Extract the (x, y) coordinate from the center of the cell holding the provided text.  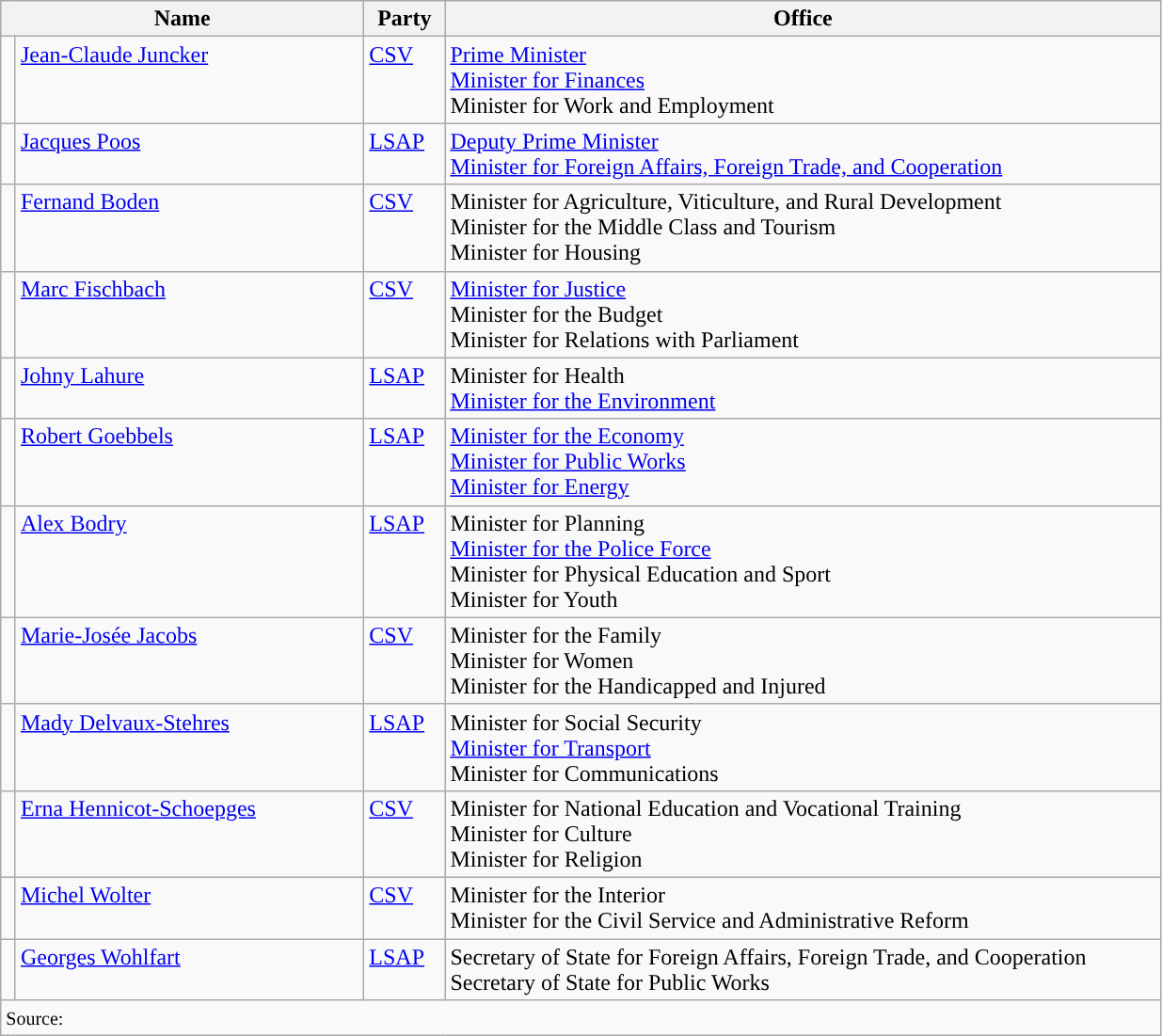
Party (405, 19)
Minister for Health Minister for the Environment (804, 388)
Michel Wolter (189, 907)
Minister for Social Security Minister for Transport Minister for Communications (804, 747)
Minister for Agriculture, Viticulture, and Rural Development Minister for the Middle Class and Tourism Minister for Housing (804, 228)
Georges Wohlfart (189, 969)
Minister for the Interior Minister for the Civil Service and Administrative Reform (804, 907)
Robert Goebbels (189, 462)
Jean-Claude Juncker (189, 80)
Source: (581, 1018)
Minister for the Economy Minister for Public Works Minister for Energy (804, 462)
Name (183, 19)
Johny Lahure (189, 388)
Jacques Poos (189, 154)
Prime Minister Minister for Finances Minister for Work and Employment (804, 80)
Minister for Planning Minister for the Police Force Minister for Physical Education and Sport Minister for Youth (804, 561)
Deputy Prime Minister Minister for Foreign Affairs, Foreign Trade, and Cooperation (804, 154)
Marie-Josée Jacobs (189, 661)
Minister for National Education and Vocational Training Minister for Culture Minister for Religion (804, 834)
Alex Bodry (189, 561)
Minister for the Family Minister for Women Minister for the Handicapped and Injured (804, 661)
Marc Fischbach (189, 314)
Erna Hennicot-Schoepges (189, 834)
Mady Delvaux-Stehres (189, 747)
Minister for Justice Minister for the Budget Minister for Relations with Parliament (804, 314)
Office (804, 19)
Secretary of State for Foreign Affairs, Foreign Trade, and Cooperation Secretary of State for Public Works (804, 969)
Fernand Boden (189, 228)
